Extract the [X, Y] coordinate from the center of the cell holding the provided text.  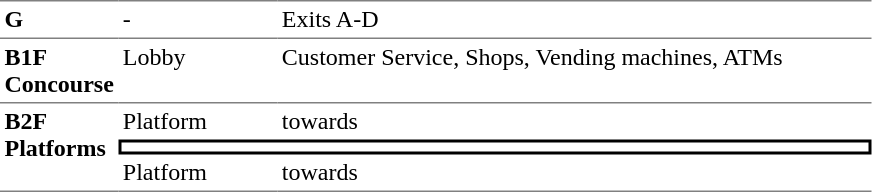
Lobby [198, 71]
G [59, 19]
- [198, 19]
Exits A-D [574, 19]
B2FPlatforms [59, 148]
B1FConcourse [59, 71]
Customer Service, Shops, Vending machines, ATMs [574, 71]
